Detect which cell encompasses the target text, then output its (X, Y) center coordinate. 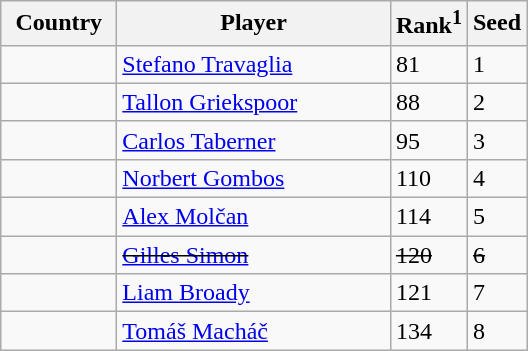
8 (496, 331)
120 (428, 255)
Seed (496, 24)
5 (496, 217)
Norbert Gombos (254, 178)
Gilles Simon (254, 255)
Carlos Taberner (254, 140)
Liam Broady (254, 293)
1 (496, 64)
134 (428, 331)
3 (496, 140)
121 (428, 293)
95 (428, 140)
Alex Molčan (254, 217)
7 (496, 293)
81 (428, 64)
4 (496, 178)
Tomáš Macháč (254, 331)
Tallon Griekspoor (254, 102)
88 (428, 102)
2 (496, 102)
Country (59, 24)
Stefano Travaglia (254, 64)
110 (428, 178)
Player (254, 24)
6 (496, 255)
Rank1 (428, 24)
114 (428, 217)
